Identify which cell holds the provided text, then report its (x, y) central coordinate. 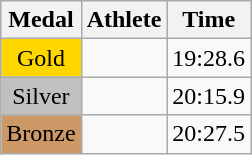
Gold (41, 58)
Time (209, 20)
19:28.6 (209, 58)
Medal (41, 20)
20:27.5 (209, 134)
20:15.9 (209, 96)
Bronze (41, 134)
Athlete (124, 20)
Silver (41, 96)
